From the cell containing the given text, extract its center point as (X, Y) coordinate. 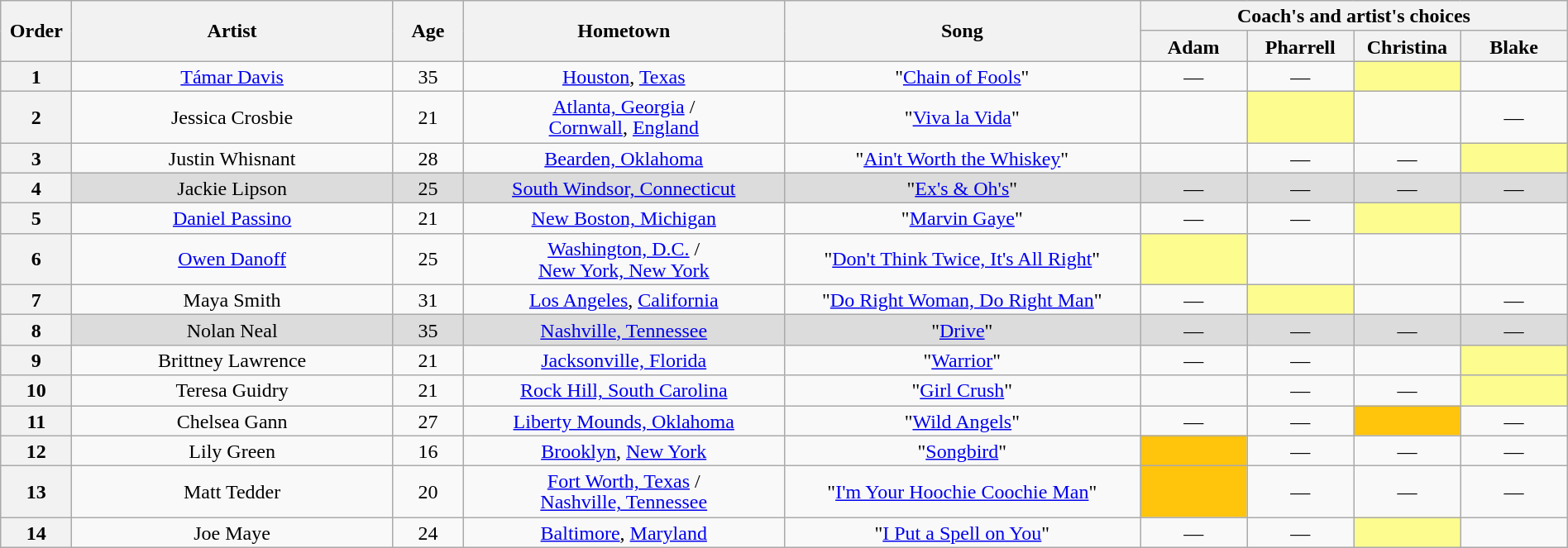
28 (428, 157)
Age (428, 31)
Daniel Passino (232, 218)
Joe Maye (232, 532)
Order (36, 31)
Bearden, Oklahoma (624, 157)
Baltimore, Maryland (624, 532)
Liberty Mounds, Oklahoma (624, 420)
"Songbird" (963, 451)
Owen Danoff (232, 259)
Maya Smith (232, 299)
Teresa Guidry (232, 390)
Rock Hill, South Carolina (624, 390)
Christina (1408, 46)
"Ain't Worth the Whiskey" (963, 157)
"Do Right Woman, Do Right Man" (963, 299)
"Warrior" (963, 360)
Lily Green (232, 451)
20 (428, 492)
"Marvin Gaye" (963, 218)
6 (36, 259)
Brooklyn, New York (624, 451)
Houston, Texas (624, 76)
Washington, D.C. / New York, New York (624, 259)
"Girl Crush" (963, 390)
Jacksonville, Florida (624, 360)
Song (963, 31)
New Boston, Michigan (624, 218)
"Wild Angels" (963, 420)
16 (428, 451)
Támar Davis (232, 76)
31 (428, 299)
2 (36, 117)
"Drive" (963, 331)
Brittney Lawrence (232, 360)
Atlanta, Georgia / Cornwall, England (624, 117)
4 (36, 188)
8 (36, 331)
Hometown (624, 31)
Justin Whisnant (232, 157)
Pharrell (1300, 46)
24 (428, 532)
"Ex's & Oh's" (963, 188)
9 (36, 360)
"I'm Your Hoochie Coochie Man" (963, 492)
Nolan Neal (232, 331)
11 (36, 420)
Coach's and artist's choices (1355, 17)
12 (36, 451)
Matt Tedder (232, 492)
3 (36, 157)
Los Angeles, California (624, 299)
"I Put a Spell on You" (963, 532)
Jackie Lipson (232, 188)
Adam (1194, 46)
Chelsea Gann (232, 420)
Jessica Crosbie (232, 117)
"Don't Think Twice, It's All Right" (963, 259)
"Viva la Vida" (963, 117)
27 (428, 420)
Fort Worth, Texas / Nashville, Tennessee (624, 492)
Nashville, Tennessee (624, 331)
13 (36, 492)
"Chain of Fools" (963, 76)
1 (36, 76)
5 (36, 218)
14 (36, 532)
South Windsor, Connecticut (624, 188)
7 (36, 299)
10 (36, 390)
Blake (1513, 46)
Artist (232, 31)
